For the text-containing cell, return its midpoint in (X, Y) coordinate format. 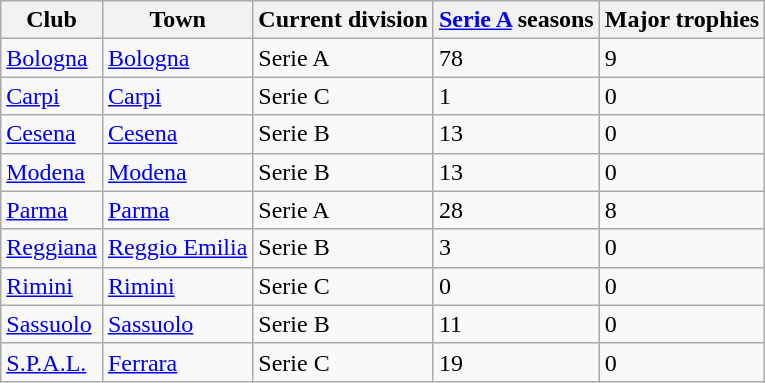
19 (516, 362)
Town (177, 20)
Reggiana (52, 248)
Current division (344, 20)
9 (682, 58)
8 (682, 210)
Reggio Emilia (177, 248)
Serie A seasons (516, 20)
Major trophies (682, 20)
Club (52, 20)
1 (516, 96)
11 (516, 324)
28 (516, 210)
S.P.A.L. (52, 362)
3 (516, 248)
78 (516, 58)
Ferrara (177, 362)
